Return the (X, Y) coordinate for the center point of the cell that contains the specified text.  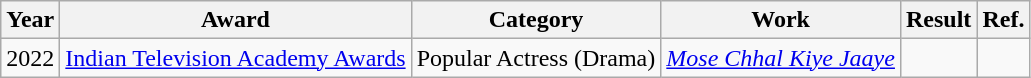
Award (236, 20)
Popular Actress (Drama) (536, 58)
Year (30, 20)
Ref. (1004, 20)
Indian Television Academy Awards (236, 58)
Result (938, 20)
2022 (30, 58)
Mose Chhal Kiye Jaaye (781, 58)
Work (781, 20)
Category (536, 20)
